From the cell containing the given text, extract its center point as (X, Y) coordinate. 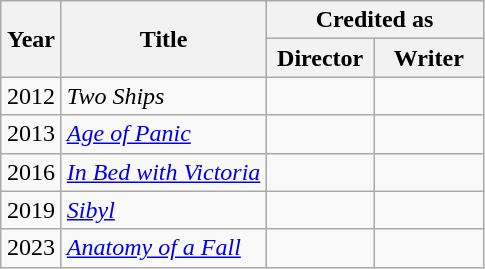
Credited as (374, 20)
Writer (428, 58)
Sibyl (164, 210)
Director (320, 58)
Year (32, 39)
In Bed with Victoria (164, 172)
2012 (32, 96)
2023 (32, 248)
Anatomy of a Fall (164, 248)
2016 (32, 172)
Age of Panic (164, 134)
2019 (32, 210)
Two Ships (164, 96)
Title (164, 39)
2013 (32, 134)
